Locate the cell with the specified text and output its [X, Y] center coordinate. 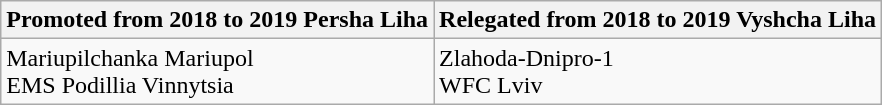
Relegated from 2018 to 2019 Vyshcha Liha [658, 20]
Promoted from 2018 to 2019 Persha Liha [218, 20]
Mariupilchanka MariupolEMS Podillia Vinnytsia [218, 72]
Zlahoda-Dnipro-1 WFC Lviv [658, 72]
